Search for the cell housing the specified text and yield its [X, Y] center coordinate. 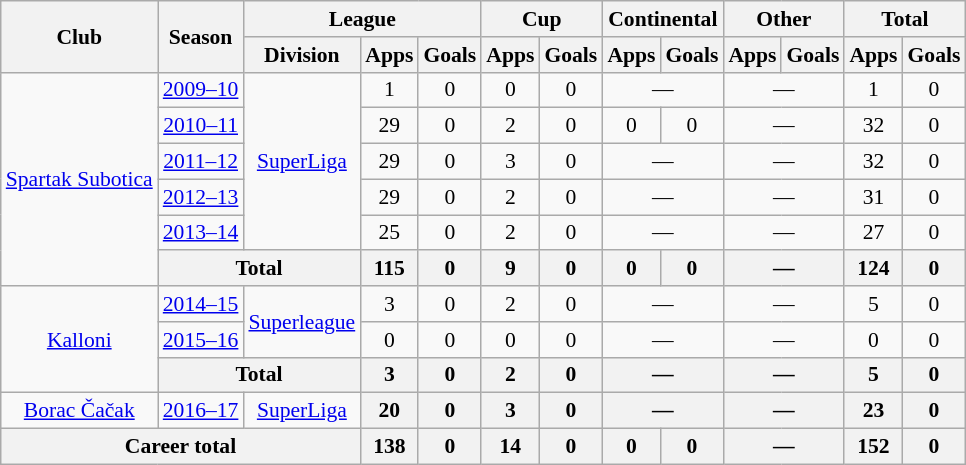
Division [302, 55]
Continental [662, 19]
138 [389, 447]
Club [80, 36]
152 [873, 447]
23 [873, 411]
27 [873, 233]
Career total [181, 447]
2012–13 [201, 197]
124 [873, 269]
Borac Čačak [80, 411]
2014–15 [201, 304]
115 [389, 269]
2009–10 [201, 90]
Spartak Subotica [80, 179]
2010–11 [201, 126]
2011–12 [201, 162]
Cup [542, 19]
Other [784, 19]
9 [510, 269]
2015–16 [201, 340]
League [362, 19]
Season [201, 36]
20 [389, 411]
31 [873, 197]
2013–14 [201, 233]
25 [389, 233]
2016–17 [201, 411]
Kalloni [80, 340]
Superleague [302, 322]
14 [510, 447]
